Output the (X, Y) coordinate of the center of the cell containing the given text.  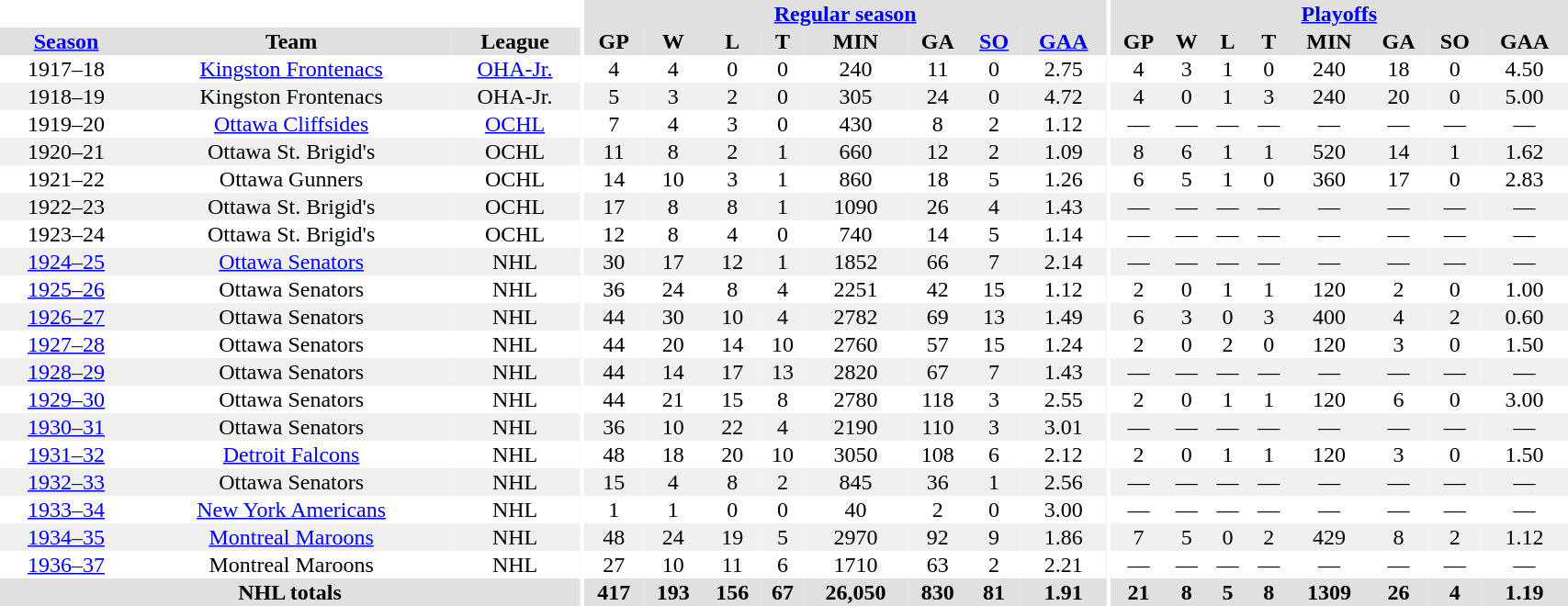
1710 (855, 565)
2782 (855, 317)
66 (939, 262)
1928–29 (66, 372)
1.26 (1064, 179)
2.21 (1064, 565)
1918–19 (66, 96)
19 (733, 537)
845 (855, 482)
110 (939, 427)
1922–23 (66, 207)
2.12 (1064, 454)
1934–35 (66, 537)
2.14 (1064, 262)
1927–28 (66, 344)
1.00 (1525, 289)
1.14 (1064, 234)
Season (66, 41)
429 (1330, 537)
2.83 (1525, 179)
Ottawa Gunners (291, 179)
2970 (855, 537)
400 (1330, 317)
1919–20 (66, 124)
2.55 (1064, 399)
1090 (855, 207)
2190 (855, 427)
22 (733, 427)
1.49 (1064, 317)
108 (939, 454)
63 (939, 565)
520 (1330, 151)
1.91 (1064, 592)
New York Americans (291, 510)
Ottawa Cliffsides (291, 124)
1929–30 (66, 399)
1920–21 (66, 151)
1.09 (1064, 151)
42 (939, 289)
Detroit Falcons (291, 454)
118 (939, 399)
Team (291, 41)
2820 (855, 372)
4.50 (1525, 69)
740 (855, 234)
40 (855, 510)
Playoffs (1339, 14)
4.72 (1064, 96)
NHL totals (290, 592)
860 (855, 179)
1.86 (1064, 537)
1309 (1330, 592)
3050 (855, 454)
1923–24 (66, 234)
5.00 (1525, 96)
81 (994, 592)
92 (939, 537)
1936–37 (66, 565)
27 (614, 565)
193 (672, 592)
1932–33 (66, 482)
2780 (855, 399)
1933–34 (66, 510)
57 (939, 344)
Regular season (845, 14)
1.62 (1525, 151)
660 (855, 151)
2.56 (1064, 482)
305 (855, 96)
1931–32 (66, 454)
1917–18 (66, 69)
0.60 (1525, 317)
417 (614, 592)
League (514, 41)
1.19 (1525, 592)
9 (994, 537)
2760 (855, 344)
1.24 (1064, 344)
360 (1330, 179)
430 (855, 124)
1925–26 (66, 289)
1930–31 (66, 427)
156 (733, 592)
2.75 (1064, 69)
2251 (855, 289)
3.01 (1064, 427)
830 (939, 592)
1852 (855, 262)
26,050 (855, 592)
1921–22 (66, 179)
1926–27 (66, 317)
1924–25 (66, 262)
69 (939, 317)
